For the text-containing cell, return its midpoint in [x, y] coordinate format. 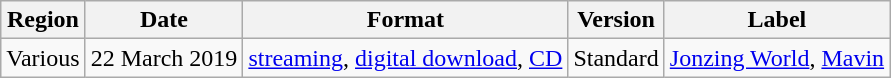
streaming, digital download, CD [406, 58]
Jonzing World, Mavin [776, 58]
Standard [616, 58]
Format [406, 20]
Various [43, 58]
Label [776, 20]
Region [43, 20]
Date [164, 20]
Version [616, 20]
22 March 2019 [164, 58]
